Capture the cell that displays the provided text and extract its (X, Y) central coordinate. 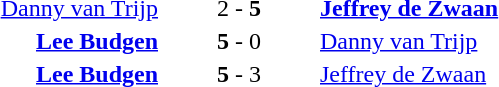
5 - 0 (238, 41)
